Search for the cell housing the specified text and yield its (X, Y) center coordinate. 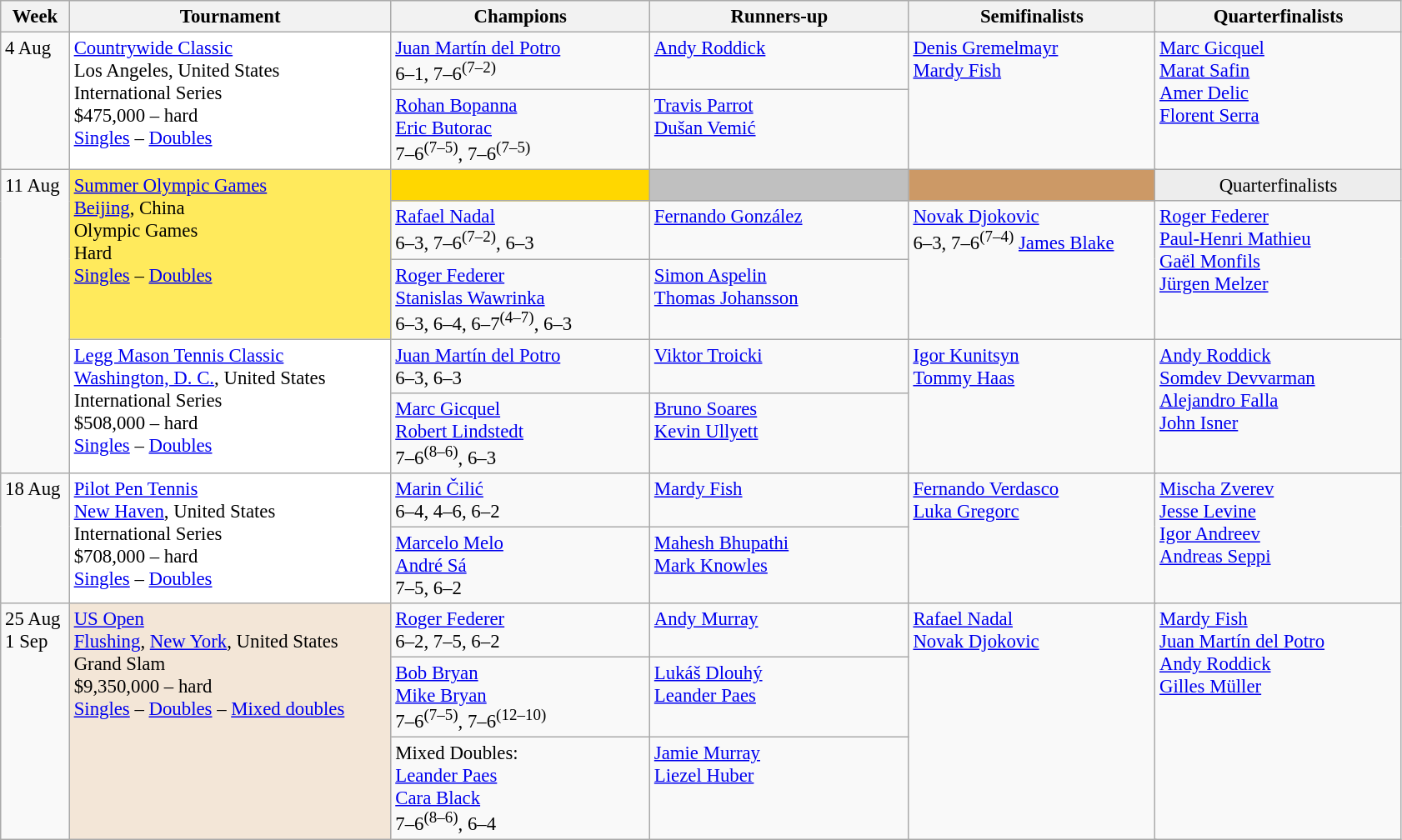
4 Aug (35, 102)
Fernando González (780, 230)
Mischa Zverev Jesse Levine Igor Andreev Andreas Seppi (1279, 538)
Rafael Nadal 6–3, 7–6(7–2), 6–3 (520, 230)
Viktor Troicki (780, 367)
Summer Olympic Games Beijing, ChinaOlympic GamesHard Singles – Doubles (230, 255)
Roger Federer6–2, 7–5, 6–2 (520, 630)
Semifinalists (1032, 17)
Juan Martín del Potro 6–3, 6–3 (520, 367)
Marc Gicquel Robert Lindstedt7–6(8–6), 6–3 (520, 432)
Andy Roddick Somdev Devvarman Alejandro Falla John Isner (1279, 407)
Andy Murray (780, 630)
Juan Martín del Potro6–1, 7–6(7–2) (520, 62)
Roger Federer Paul-Henri Mathieu Gaël Monfils Jürgen Melzer (1279, 270)
Legg Mason Tennis Classic Washington, D. C., United StatesInternational Series$508,000 – hard Singles – Doubles (230, 407)
Mahesh Bhupathi Mark Knowles (780, 565)
Simon Aspelin Thomas Johansson (780, 299)
Tournament (230, 17)
Countrywide Classic Los Angeles, United StatesInternational Series$475,000 – hard Singles – Doubles (230, 102)
Andy Roddick (780, 62)
Igor Kunitsyn Tommy Haas (1032, 407)
Mardy Fish Juan Martín del Potro Andy Roddick Gilles Müller (1279, 722)
Marc Gicquel Marat Safin Amer Delic Florent Serra (1279, 102)
Bob Bryan Mike Bryan7–6(7–5), 7–6(12–10) (520, 697)
US Open Flushing, New York, United StatesGrand Slam$9,350,000 – hard Singles – Doubles – Mixed doubles (230, 722)
Champions (520, 17)
Runners-up (780, 17)
Bruno Soares Kevin Ullyett (780, 432)
Mardy Fish (780, 500)
Pilot Pen Tennis New Haven, United StatesInternational Series$708,000 – hard Singles – Doubles (230, 538)
Denis Gremelmayr Mardy Fish (1032, 102)
25 Aug1 Sep (35, 722)
Rohan Bopanna Eric Butorac 7–6(7–5), 7–6(7–5) (520, 130)
Novak Djokovic 6–3, 7–6(7–4) James Blake (1032, 270)
Marin Čilić6–4, 4–6, 6–2 (520, 500)
Jamie Murray Liezel Huber (780, 788)
Marcelo Melo André Sá7–5, 6–2 (520, 565)
Travis Parrot Dušan Vemić (780, 130)
Roger Federer Stanislas Wawrinka 6–3, 6–4, 6–7(4–7), 6–3 (520, 299)
Fernando Verdasco Luka Gregorc (1032, 538)
18 Aug (35, 538)
Mixed Doubles: Leander Paes Cara Black 7–6(8–6), 6–4 (520, 788)
Lukáš Dlouhý Leander Paes (780, 697)
Week (35, 17)
Rafael Nadal Novak Djokovic (1032, 722)
11 Aug (35, 322)
